Search for the cell housing the specified text and yield its [X, Y] center coordinate. 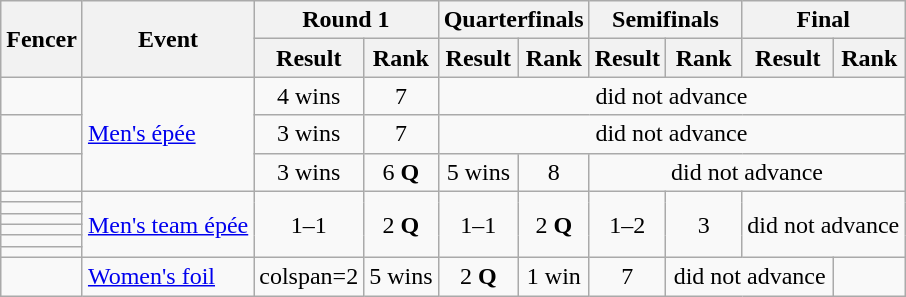
8 [554, 172]
4 wins [309, 96]
Fencer [42, 39]
1–2 [627, 224]
colspan=2 [309, 276]
Final [824, 20]
Men's team épée [168, 224]
Women's foil [168, 276]
1 win [554, 276]
Quarterfinals [514, 20]
6 Q [401, 172]
Semifinals [666, 20]
3 [704, 224]
Event [168, 39]
Round 1 [346, 20]
Men's épée [168, 134]
